Provide the [X, Y] coordinate of the cell's center where the given text is located.  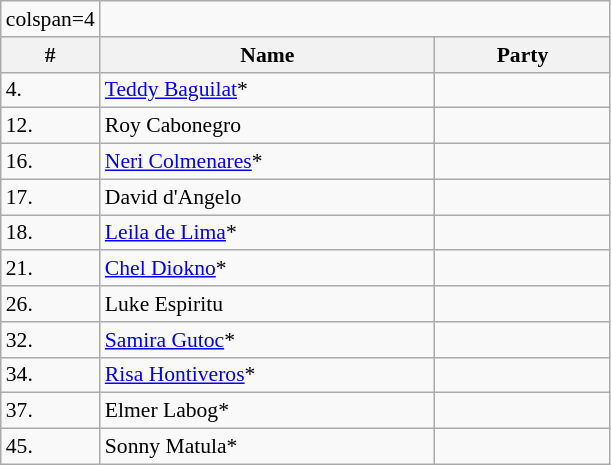
Chel Diokno* [268, 269]
45. [50, 447]
Sonny Matula* [268, 447]
Samira Gutoc* [268, 340]
21. [50, 269]
16. [50, 162]
Elmer Labog* [268, 411]
17. [50, 197]
David d'Angelo [268, 197]
Teddy Baguilat* [268, 90]
4. [50, 90]
18. [50, 233]
26. [50, 304]
Risa Hontiveros* [268, 375]
Roy Cabonegro [268, 126]
# [50, 55]
37. [50, 411]
34. [50, 375]
32. [50, 340]
Leila de Lima* [268, 233]
Neri Colmenares* [268, 162]
colspan=4 [50, 19]
12. [50, 126]
Party [522, 55]
Luke Espiritu [268, 304]
Name [268, 55]
